Find where the given text appears and provide that cell's center as [x, y] coordinate. 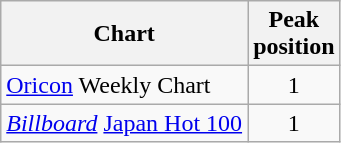
Billboard Japan Hot 100 [124, 123]
Chart [124, 34]
Oricon Weekly Chart [124, 85]
Peakposition [294, 34]
